Identify which cell holds the provided text, then report its [X, Y] central coordinate. 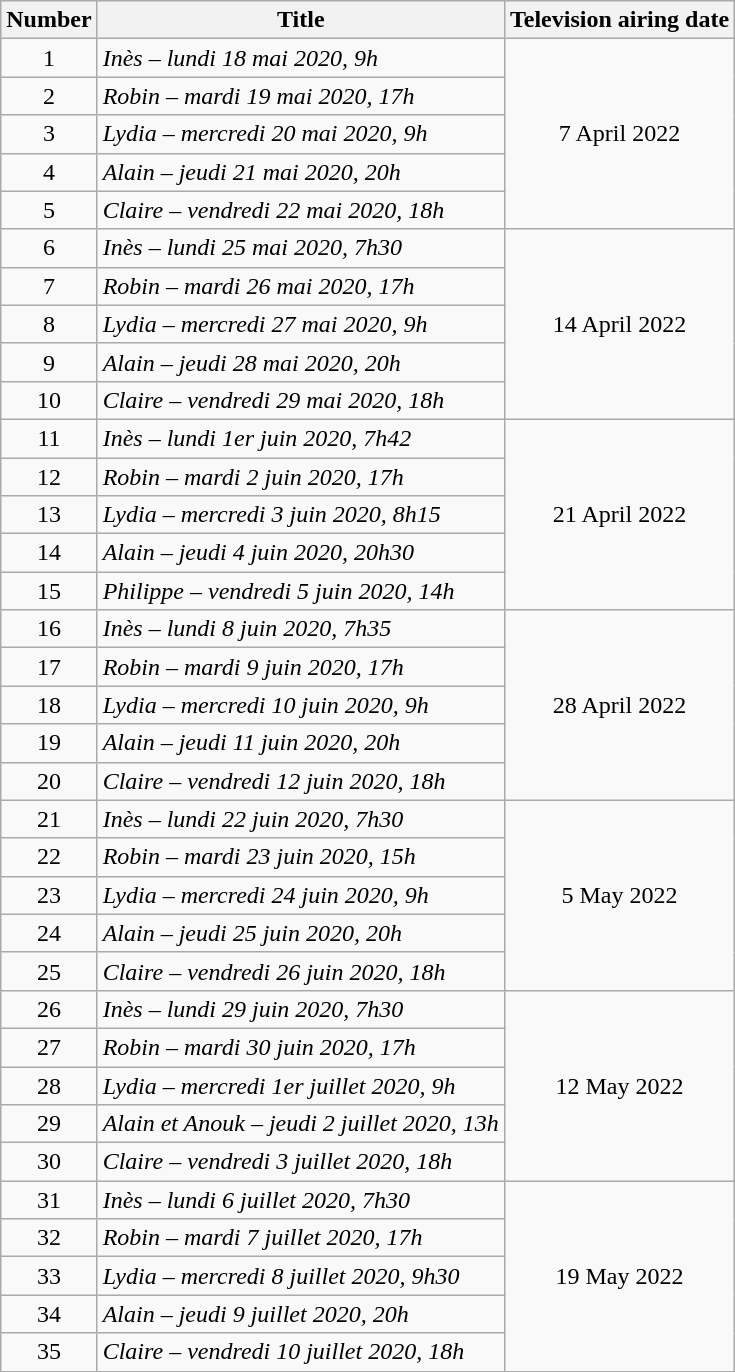
22 [49, 857]
Alain – jeudi 28 mai 2020, 20h [300, 362]
5 May 2022 [619, 895]
12 [49, 477]
19 May 2022 [619, 1276]
Television airing date [619, 20]
Claire – vendredi 29 mai 2020, 18h [300, 400]
Alain – jeudi 21 mai 2020, 20h [300, 172]
15 [49, 591]
21 [49, 819]
Lydia – mercredi 24 juin 2020, 9h [300, 895]
8 [49, 324]
Number [49, 20]
Claire – vendredi 3 juillet 2020, 18h [300, 1162]
Lydia – mercredi 1er juillet 2020, 9h [300, 1085]
5 [49, 210]
Robin – mardi 9 juin 2020, 17h [300, 667]
7 April 2022 [619, 134]
Alain – jeudi 11 juin 2020, 20h [300, 743]
27 [49, 1047]
14 [49, 553]
Alain et Anouk – jeudi 2 juillet 2020, 13h [300, 1124]
20 [49, 781]
Inès – lundi 22 juin 2020, 7h30 [300, 819]
Lydia – mercredi 10 juin 2020, 9h [300, 705]
32 [49, 1238]
18 [49, 705]
31 [49, 1200]
21 April 2022 [619, 514]
Robin – mardi 23 juin 2020, 15h [300, 857]
Inès – lundi 1er juin 2020, 7h42 [300, 438]
23 [49, 895]
28 April 2022 [619, 705]
10 [49, 400]
24 [49, 933]
17 [49, 667]
26 [49, 1009]
33 [49, 1276]
Inès – lundi 6 juillet 2020, 7h30 [300, 1200]
Title [300, 20]
1 [49, 58]
Claire – vendredi 22 mai 2020, 18h [300, 210]
Inès – lundi 29 juin 2020, 7h30 [300, 1009]
2 [49, 96]
4 [49, 172]
Claire – vendredi 26 juin 2020, 18h [300, 971]
Lydia – mercredi 27 mai 2020, 9h [300, 324]
Alain – jeudi 4 juin 2020, 20h30 [300, 553]
35 [49, 1352]
13 [49, 515]
29 [49, 1124]
Robin – mardi 19 mai 2020, 17h [300, 96]
3 [49, 134]
Alain – jeudi 9 juillet 2020, 20h [300, 1314]
34 [49, 1314]
Lydia – mercredi 20 mai 2020, 9h [300, 134]
Robin – mardi 7 juillet 2020, 17h [300, 1238]
Claire – vendredi 10 juillet 2020, 18h [300, 1352]
6 [49, 248]
25 [49, 971]
14 April 2022 [619, 324]
12 May 2022 [619, 1085]
19 [49, 743]
Philippe – vendredi 5 juin 2020, 14h [300, 591]
16 [49, 629]
Inès – lundi 8 juin 2020, 7h35 [300, 629]
30 [49, 1162]
Claire – vendredi 12 juin 2020, 18h [300, 781]
Robin – mardi 26 mai 2020, 17h [300, 286]
Lydia – mercredi 8 juillet 2020, 9h30 [300, 1276]
11 [49, 438]
Robin – mardi 2 juin 2020, 17h [300, 477]
Lydia – mercredi 3 juin 2020, 8h15 [300, 515]
Inès – lundi 25 mai 2020, 7h30 [300, 248]
Robin – mardi 30 juin 2020, 17h [300, 1047]
7 [49, 286]
28 [49, 1085]
Alain – jeudi 25 juin 2020, 20h [300, 933]
Inès – lundi 18 mai 2020, 9h [300, 58]
9 [49, 362]
